Return the [x, y] coordinate for the center point of the cell that contains the specified text.  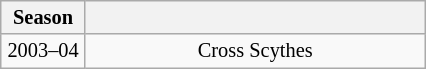
Cross Scythes [255, 51]
2003–04 [44, 51]
Season [44, 17]
